Return [X, Y] of the center of cell containing provided text 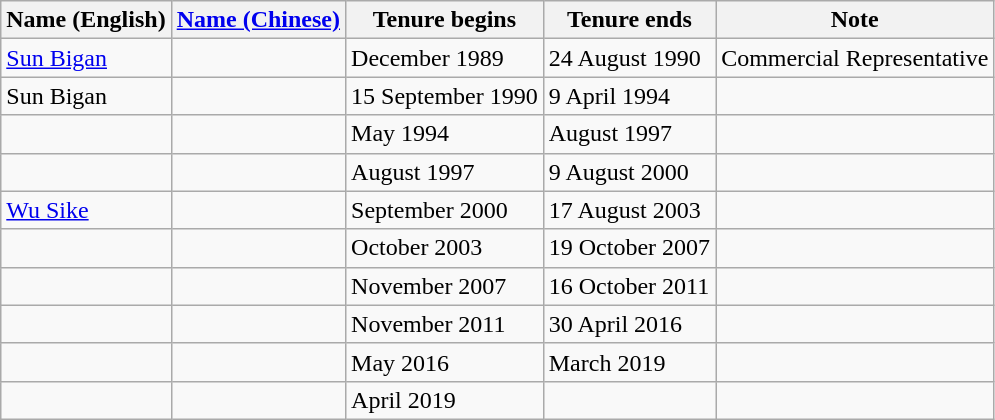
17 August 2003 [629, 210]
19 October 2007 [629, 248]
Name (English) [86, 20]
Name (Chinese) [258, 20]
Commercial Representative [855, 58]
September 2000 [445, 210]
November 2007 [445, 286]
March 2019 [629, 362]
9 August 2000 [629, 172]
May 1994 [445, 134]
16 October 2011 [629, 286]
Tenure begins [445, 20]
15 September 1990 [445, 96]
Tenure ends [629, 20]
December 1989 [445, 58]
Note [855, 20]
November 2011 [445, 324]
October 2003 [445, 248]
9 April 1994 [629, 96]
Wu Sike [86, 210]
May 2016 [445, 362]
24 August 1990 [629, 58]
April 2019 [445, 400]
30 April 2016 [629, 324]
